Extract the (x, y) coordinate from the center of the cell holding the provided text.  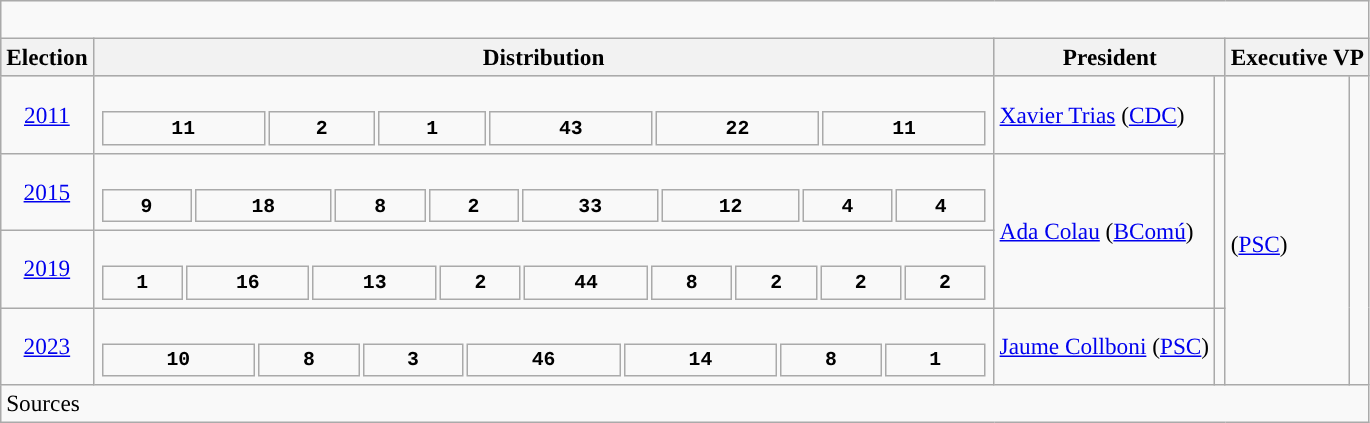
1 16 13 2 44 8 2 2 2 (544, 268)
16 (248, 282)
11 2 1 43 22 11 (544, 114)
10 (178, 360)
Election (47, 57)
Sources (686, 403)
33 (590, 204)
3 (412, 360)
Executive VP (1297, 57)
43 (571, 128)
2023 (47, 346)
(PSC) (1287, 230)
2019 (47, 268)
9 18 8 2 33 12 4 4 (544, 192)
10 8 3 46 14 8 1 (544, 346)
46 (544, 360)
18 (264, 204)
2015 (47, 192)
Ada Colau (BComú) (1104, 230)
2011 (47, 114)
44 (586, 282)
22 (738, 128)
Distribution (544, 57)
14 (701, 360)
Jaume Collboni (PSC) (1104, 346)
13 (375, 282)
President (1110, 57)
12 (730, 204)
9 (146, 204)
Xavier Trias (CDC) (1104, 114)
